Return the [X, Y] coordinate for the center point of the cell that contains the specified text.  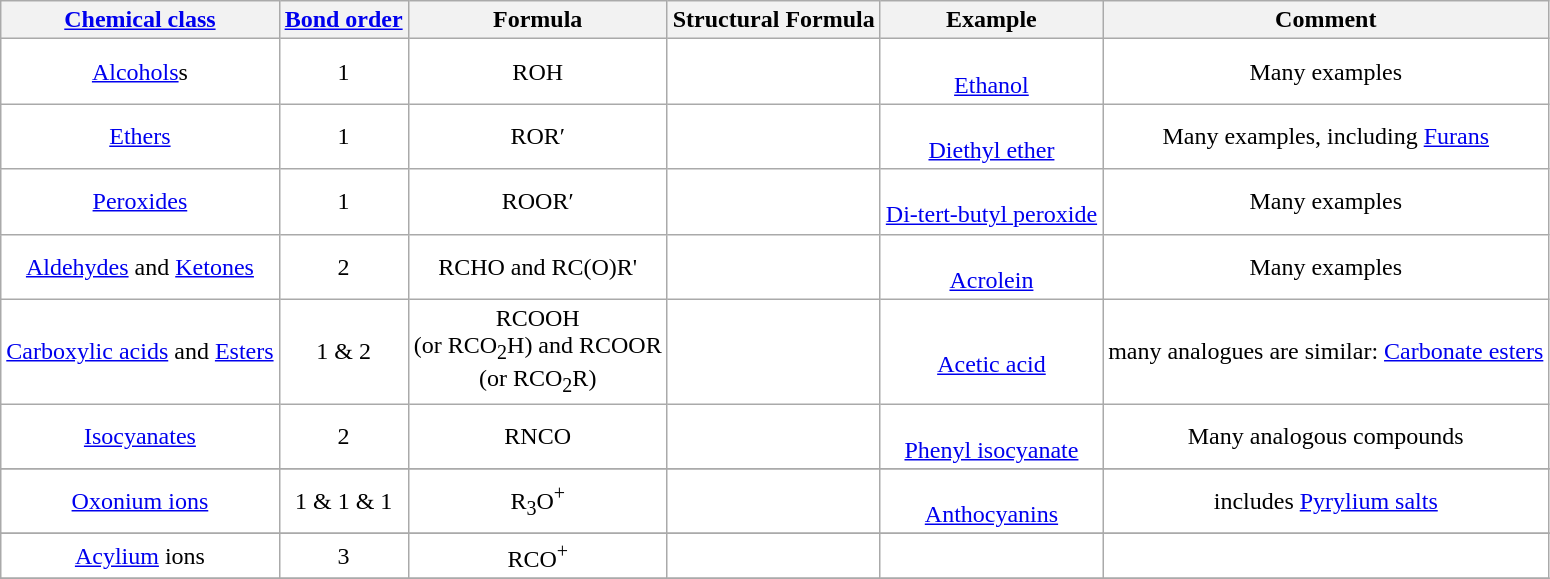
Bond order [344, 20]
ROR′ [538, 136]
RNCO [538, 436]
Isocyanates [140, 436]
1 & 2 [344, 352]
Aldehydes and Ketones [140, 266]
Alcoholss [140, 72]
Formula [538, 20]
R3O+ [538, 502]
Example [991, 20]
Anthocyanins [991, 502]
RCHO and RC(O)R' [538, 266]
Comment [1326, 20]
ROH [538, 72]
Many analogous compounds [1326, 436]
Acrolein [991, 266]
Acetic acid [991, 352]
many analogues are similar: Carbonate esters [1326, 352]
Peroxides [140, 202]
1 & 1 & 1 [344, 502]
Oxonium ions [140, 502]
Acylium ions [140, 556]
Chemical class [140, 20]
includes Pyrylium salts [1326, 502]
Carboxylic acids and Esters [140, 352]
RCO+ [538, 556]
Many examples, including Furans [1326, 136]
Phenyl isocyanate [991, 436]
Diethyl ether [991, 136]
Ethanol [991, 72]
ROOR′ [538, 202]
Ethers [140, 136]
3 [344, 556]
Di-tert-butyl peroxide [991, 202]
RCOOH(or RCO2H) and RCOOR(or RCO2R) [538, 352]
Structural Formula [774, 20]
